Find where the given text appears and provide that cell's center as [X, Y] coordinate. 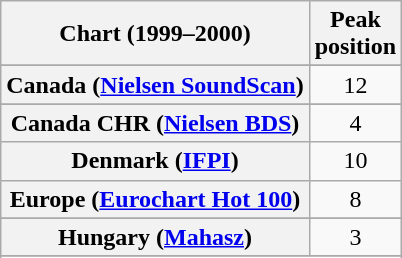
Denmark (IFPI) [155, 161]
Canada (Nielsen SoundScan) [155, 85]
4 [355, 123]
Chart (1999–2000) [155, 34]
10 [355, 161]
Peakposition [355, 34]
8 [355, 199]
Hungary (Mahasz) [155, 237]
Canada CHR (Nielsen BDS) [155, 123]
3 [355, 237]
12 [355, 85]
Europe (Eurochart Hot 100) [155, 199]
